Search for the cell housing the specified text and yield its (x, y) center coordinate. 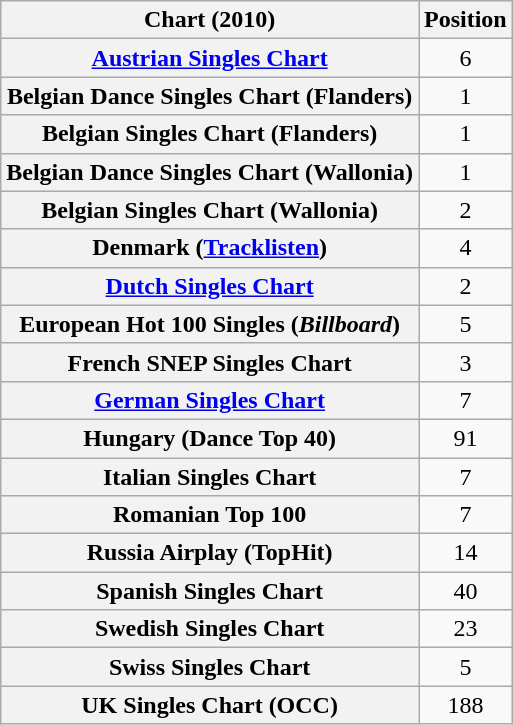
Swedish Singles Chart (210, 629)
Position (465, 20)
6 (465, 58)
European Hot 100 Singles (Billboard) (210, 324)
Belgian Dance Singles Chart (Wallonia) (210, 172)
Denmark (Tracklisten) (210, 248)
Romanian Top 100 (210, 515)
Spanish Singles Chart (210, 591)
4 (465, 248)
UK Singles Chart (OCC) (210, 705)
Chart (2010) (210, 20)
Belgian Singles Chart (Wallonia) (210, 210)
23 (465, 629)
Italian Singles Chart (210, 477)
Swiss Singles Chart (210, 667)
German Singles Chart (210, 400)
Belgian Singles Chart (Flanders) (210, 134)
Hungary (Dance Top 40) (210, 438)
Russia Airplay (TopHit) (210, 553)
Dutch Singles Chart (210, 286)
188 (465, 705)
14 (465, 553)
40 (465, 591)
Belgian Dance Singles Chart (Flanders) (210, 96)
3 (465, 362)
91 (465, 438)
French SNEP Singles Chart (210, 362)
Austrian Singles Chart (210, 58)
